Pinpoint the cell where the given text exists, returning its [X, Y] midpoint coordinate. 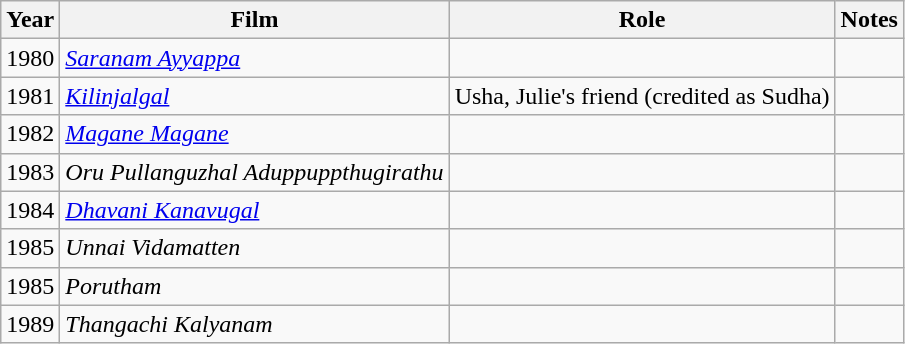
Magane Magane [254, 134]
Thangachi Kalyanam [254, 324]
Porutham [254, 286]
1981 [30, 96]
Kilinjalgal [254, 96]
Notes [869, 20]
1982 [30, 134]
Dhavani Kanavugal [254, 210]
Film [254, 20]
1984 [30, 210]
1980 [30, 58]
Usha, Julie's friend (credited as Sudha) [642, 96]
Oru Pullanguzhal Aduppuppthugirathu [254, 172]
1989 [30, 324]
Year [30, 20]
Unnai Vidamatten [254, 248]
Role [642, 20]
1983 [30, 172]
Saranam Ayyappa [254, 58]
